Determine the [x, y] coordinate at the center of the cell enclosing the given text.  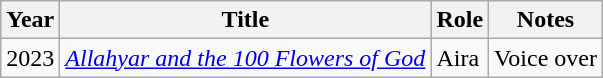
Year [30, 20]
Notes [546, 20]
Allahyar and the 100 Flowers of God [246, 58]
Voice over [546, 58]
2023 [30, 58]
Title [246, 20]
Aira [460, 58]
Role [460, 20]
